Return [X, Y] of the center of cell containing provided text 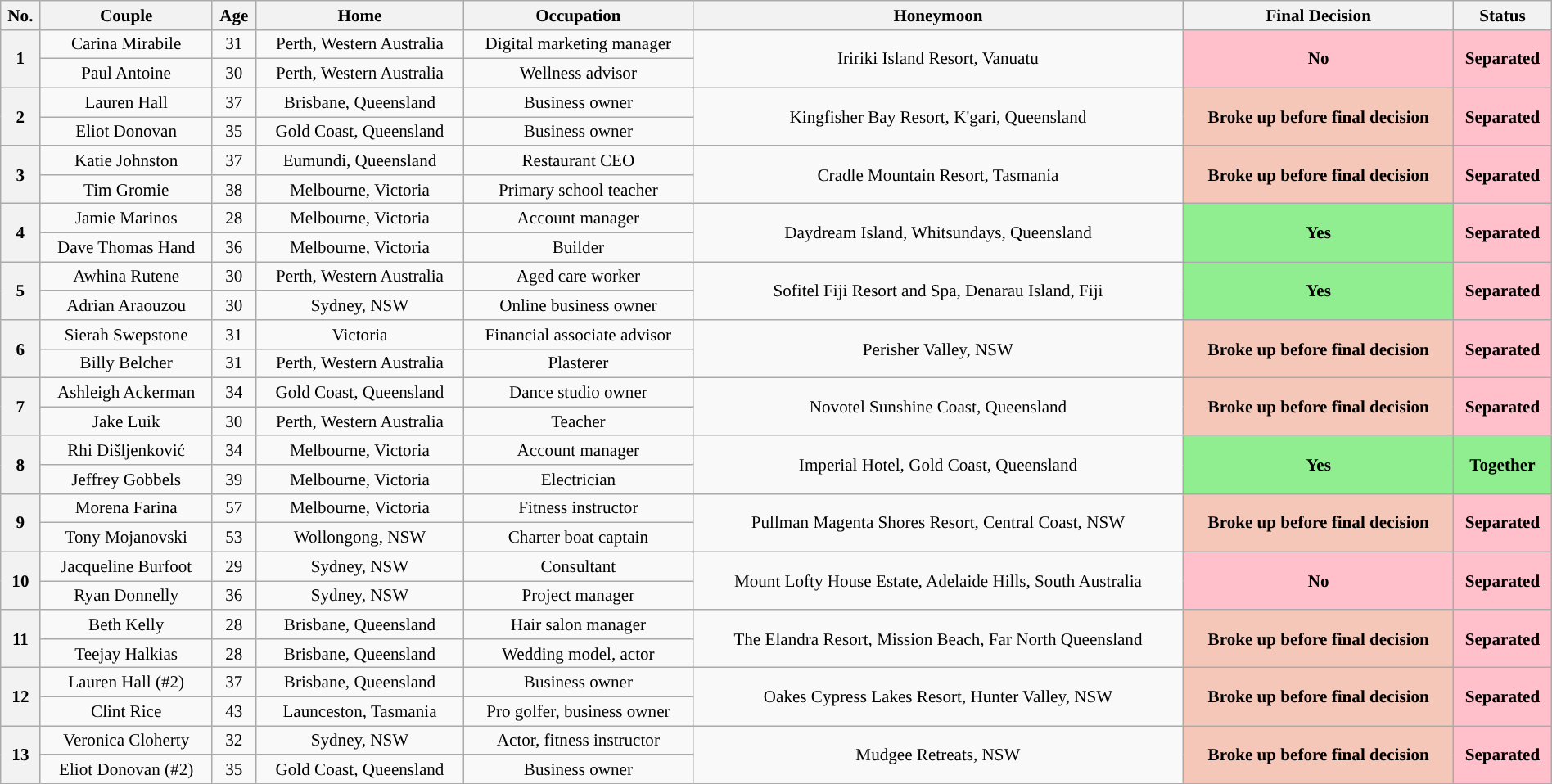
38 [234, 188]
Awhina Rutene [126, 277]
Financial associate advisor [579, 334]
Ashleigh Ackerman [126, 393]
Digital marketing manager [579, 44]
Online business owner [579, 304]
Eliot Donovan [126, 131]
Couple [126, 15]
Novotel Sunshine Coast, Queensland [938, 408]
7 [20, 408]
Home [359, 15]
Actor, fitness instructor [579, 740]
Victoria [359, 334]
Dave Thomas Hand [126, 247]
11 [20, 638]
Occupation [579, 15]
Charter boat captain [579, 537]
2 [20, 116]
32 [234, 740]
Project manager [579, 596]
3 [20, 175]
Eliot Donovan (#2) [126, 769]
Adrian Araouzou [126, 304]
Wedding model, actor [579, 653]
13 [20, 755]
Daydream Island, Whitsundays, Queensland [938, 232]
Together [1503, 465]
Clint Rice [126, 710]
Age [234, 15]
53 [234, 537]
29 [234, 566]
Jacqueline Burfoot [126, 566]
5 [20, 291]
Pro golfer, business owner [579, 710]
Katie Johnston [126, 160]
43 [234, 710]
9 [20, 522]
The Elandra Resort, Mission Beach, Far North Queensland [938, 638]
Lauren Hall [126, 101]
Teacher [579, 421]
Veronica Cloherty [126, 740]
Mudgee Retreats, NSW [938, 755]
Paul Antoine [126, 74]
6 [20, 349]
Aged care worker [579, 277]
Carina Mirabile [126, 44]
Jamie Marinos [126, 218]
Kingfisher Bay Resort, K'gari, Queensland [938, 116]
No. [20, 15]
57 [234, 507]
Wellness advisor [579, 74]
Tony Mojanovski [126, 537]
Tim Gromie [126, 188]
Builder [579, 247]
Billy Belcher [126, 363]
Rhi Dišljenković [126, 450]
Beth Kelly [126, 624]
Primary school teacher [579, 188]
Pullman Magenta Shores Resort, Central Coast, NSW [938, 522]
Sierah Swepstone [126, 334]
Morena Farina [126, 507]
Dance studio owner [579, 393]
Perisher Valley, NSW [938, 349]
Honeymoon [938, 15]
Hair salon manager [579, 624]
39 [234, 480]
Jake Luik [126, 421]
Sofitel Fiji Resort and Spa, Denarau Island, Fiji [938, 291]
Imperial Hotel, Gold Coast, Queensland [938, 465]
4 [20, 232]
Electrician [579, 480]
Lauren Hall (#2) [126, 683]
Cradle Mountain Resort, Tasmania [938, 175]
1 [20, 59]
Iririki Island Resort, Vanuatu [938, 59]
10 [20, 581]
Status [1503, 15]
Consultant [579, 566]
Oakes Cypress Lakes Resort, Hunter Valley, NSW [938, 697]
12 [20, 697]
Mount Lofty House Estate, Adelaide Hills, South Australia [938, 581]
Plasterer [579, 363]
Teejay Halkias [126, 653]
Ryan Donnelly [126, 596]
Final Decision [1319, 15]
Jeffrey Gobbels [126, 480]
Launceston, Tasmania [359, 710]
Wollongong, NSW [359, 537]
Restaurant CEO [579, 160]
Eumundi, Queensland [359, 160]
8 [20, 465]
Fitness instructor [579, 507]
